Extract the [x, y] coordinate from the center of the cell holding the provided text.  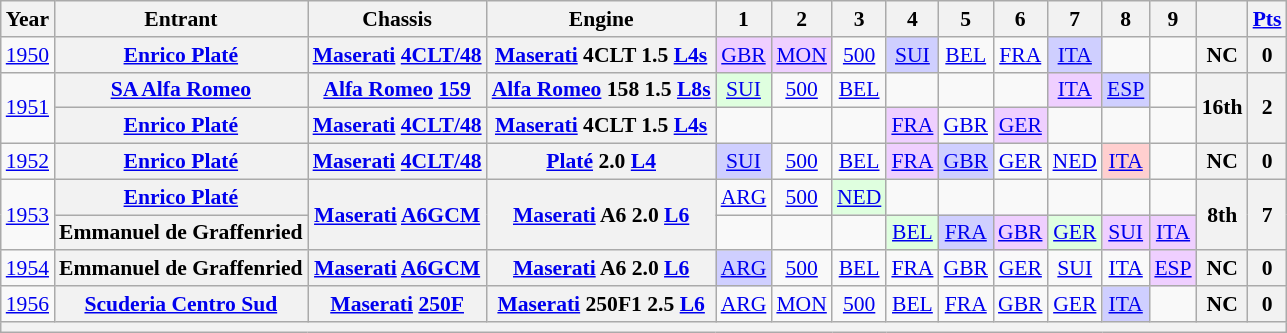
1952 [28, 162]
Scuderia Centro Sud [181, 304]
8th [1222, 214]
6 [1020, 19]
9 [1172, 19]
Engine [602, 19]
Maserati 250F [398, 304]
Entrant [181, 19]
Maserati 250F1 2.5 L6 [602, 304]
16th [1222, 108]
1954 [28, 269]
Platé 2.0 L4 [602, 162]
3 [859, 19]
Alfa Romeo 159 [398, 90]
1951 [28, 108]
4 [912, 19]
5 [966, 19]
8 [1126, 19]
1 [744, 19]
Pts [1268, 19]
Alfa Romeo 158 1.5 L8s [602, 90]
1953 [28, 214]
1956 [28, 304]
Year [28, 19]
Chassis [398, 19]
1950 [28, 55]
SA Alfa Romeo [181, 90]
